Detect which cell encompasses the target text, then output its (X, Y) center coordinate. 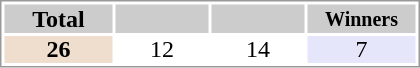
Winners (362, 18)
12 (162, 50)
Total (58, 18)
14 (258, 50)
7 (362, 50)
26 (58, 50)
